Extract the [X, Y] coordinate from the center of the cell holding the provided text.  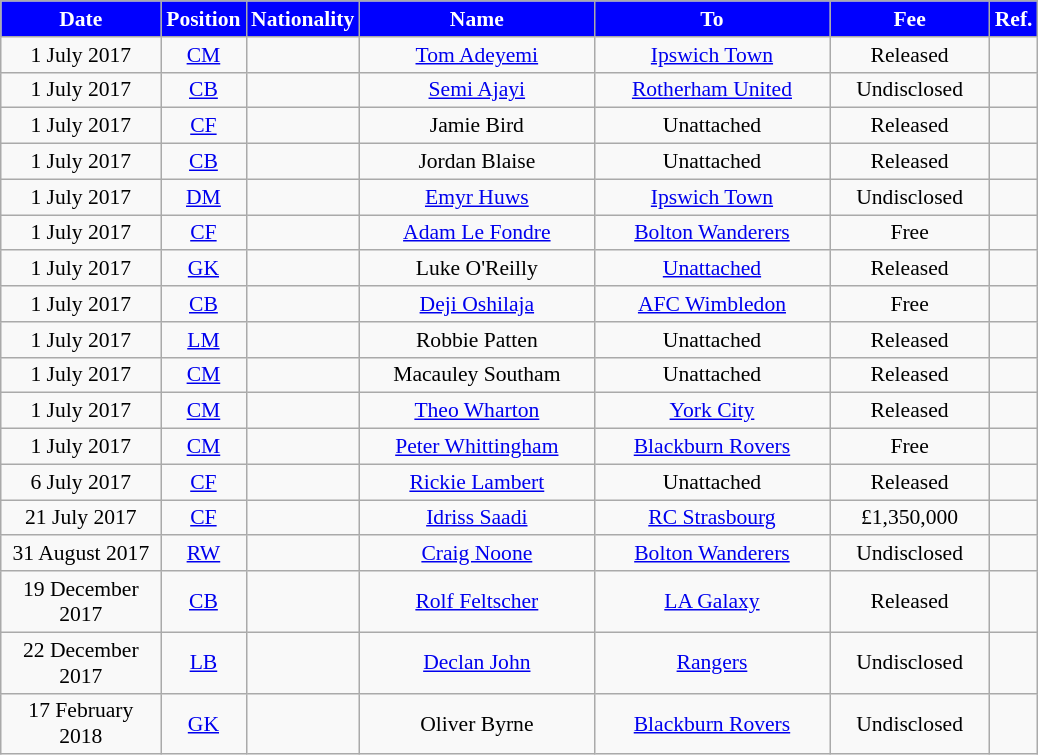
Macauley Southam [476, 375]
6 July 2017 [81, 482]
Rickie Lambert [476, 482]
Jordan Blaise [476, 162]
Deji Oshilaja [476, 304]
LB [204, 662]
21 July 2017 [81, 518]
Position [204, 19]
Ref. [1014, 19]
York City [712, 411]
LM [204, 340]
Rolf Feltscher [476, 602]
Craig Noone [476, 554]
RC Strasbourg [712, 518]
Jamie Bird [476, 126]
DM [204, 197]
Rangers [712, 662]
Semi Ajayi [476, 90]
17 February 2018 [81, 724]
Nationality [302, 19]
Theo Wharton [476, 411]
Emyr Huws [476, 197]
Peter Whittingham [476, 447]
22 December 2017 [81, 662]
Adam Le Fondre [476, 233]
Tom Adeyemi [476, 55]
19 December 2017 [81, 602]
£1,350,000 [910, 518]
AFC Wimbledon [712, 304]
31 August 2017 [81, 554]
Name [476, 19]
RW [204, 554]
Idriss Saadi [476, 518]
Fee [910, 19]
Date [81, 19]
Oliver Byrne [476, 724]
Declan John [476, 662]
Luke O'Reilly [476, 269]
To [712, 19]
Rotherham United [712, 90]
LA Galaxy [712, 602]
Robbie Patten [476, 340]
